Detect which cell encompasses the target text, then output its [x, y] center coordinate. 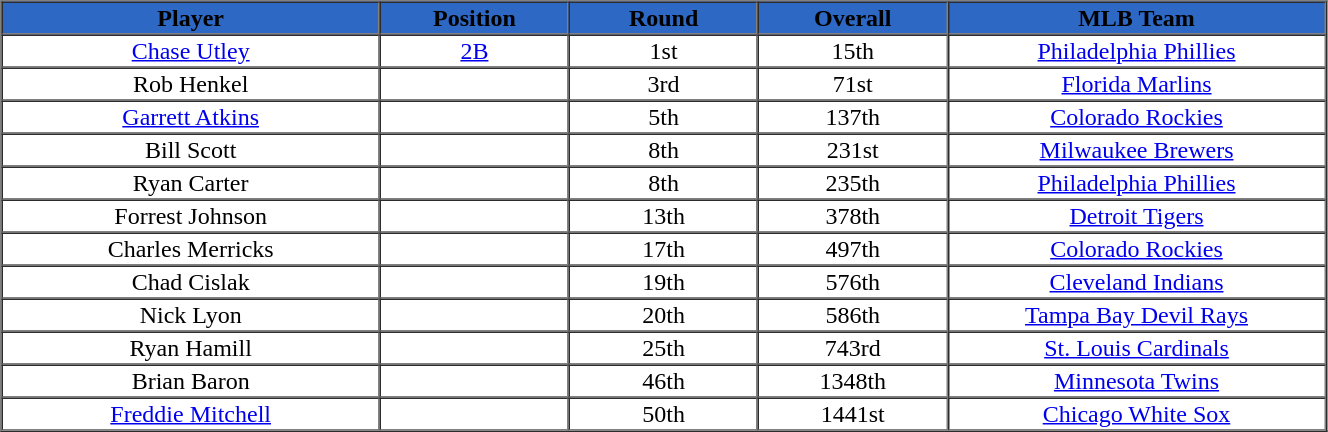
71st [852, 84]
MLB Team [1136, 18]
Round [664, 18]
3rd [664, 84]
1441st [852, 414]
17th [664, 248]
46th [664, 380]
586th [852, 314]
Chad Cislak [191, 282]
Milwaukee Brewers [1136, 150]
Freddie Mitchell [191, 414]
Detroit Tigers [1136, 216]
Overall [852, 18]
25th [664, 348]
St. Louis Cardinals [1136, 348]
Nick Lyon [191, 314]
20th [664, 314]
Forrest Johnson [191, 216]
Rob Henkel [191, 84]
Chase Utley [191, 50]
Player [191, 18]
378th [852, 216]
231st [852, 150]
1st [664, 50]
Brian Baron [191, 380]
19th [664, 282]
497th [852, 248]
2B [474, 50]
Charles Merricks [191, 248]
137th [852, 116]
5th [664, 116]
Cleveland Indians [1136, 282]
Florida Marlins [1136, 84]
1348th [852, 380]
Position [474, 18]
Ryan Carter [191, 182]
Tampa Bay Devil Rays [1136, 314]
Ryan Hamill [191, 348]
13th [664, 216]
Garrett Atkins [191, 116]
743rd [852, 348]
235th [852, 182]
Bill Scott [191, 150]
15th [852, 50]
Chicago White Sox [1136, 414]
576th [852, 282]
Minnesota Twins [1136, 380]
50th [664, 414]
